Detect which cell encompasses the target text, then output its [x, y] center coordinate. 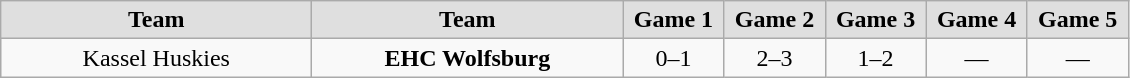
2–3 [774, 58]
Game 1 [674, 20]
1–2 [876, 58]
Game 2 [774, 20]
Kassel Huskies [156, 58]
0–1 [674, 58]
Game 5 [1078, 20]
Game 3 [876, 20]
EHC Wolfsburg [468, 58]
Game 4 [976, 20]
